Detect which cell encompasses the target text, then output its [X, Y] center coordinate. 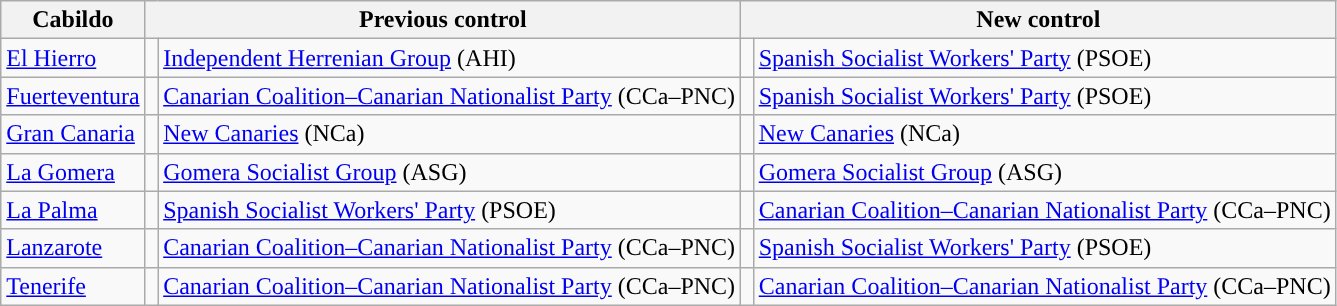
Previous control [443, 20]
La Gomera [73, 172]
Cabildo [73, 20]
La Palma [73, 210]
Gran Canaria [73, 134]
Lanzarote [73, 248]
Tenerife [73, 286]
El Hierro [73, 58]
New control [1039, 20]
Independent Herrenian Group (AHI) [450, 58]
Fuerteventura [73, 96]
